Identify which cell holds the provided text, then report its [X, Y] central coordinate. 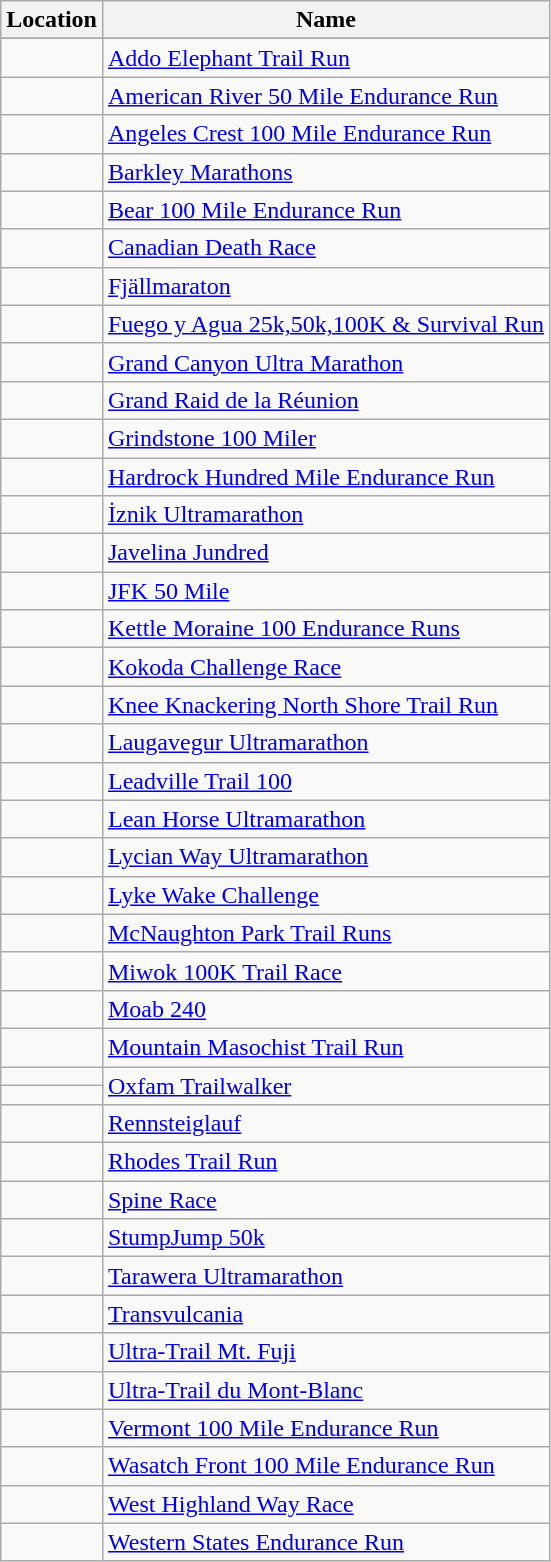
Miwok 100K Trail Race [326, 971]
Laugavegur Ultramarathon [326, 743]
McNaughton Park Trail Runs [326, 933]
Bear 100 Mile Endurance Run [326, 210]
Rennsteiglauf [326, 1124]
Grand Raid de la Réunion [326, 400]
Rhodes Trail Run [326, 1162]
Addo Elephant Trail Run [326, 58]
İznik Ultramarathon [326, 515]
Ultra-Trail Mt. Fuji [326, 1352]
Oxfam Trailwalker [326, 1085]
Tarawera Ultramarathon [326, 1276]
Transvulcania [326, 1314]
Moab 240 [326, 1009]
JFK 50 Mile [326, 591]
West Highland Way Race [326, 1504]
Mountain Masochist Trail Run [326, 1047]
Ultra-Trail du Mont-Blanc [326, 1390]
Barkley Marathons [326, 172]
Kettle Moraine 100 Endurance Runs [326, 629]
Location [52, 20]
Angeles Crest 100 Mile Endurance Run [326, 134]
Hardrock Hundred Mile Endurance Run [326, 477]
Kokoda Challenge Race [326, 667]
Wasatch Front 100 Mile Endurance Run [326, 1466]
Knee Knackering North Shore Trail Run [326, 705]
Fuego y Agua 25k,50k,100K & Survival Run [326, 324]
Lean Horse Ultramarathon [326, 819]
Vermont 100 Mile Endurance Run [326, 1428]
Leadville Trail 100 [326, 781]
Fjällmaraton [326, 286]
Grand Canyon Ultra Marathon [326, 362]
Grindstone 100 Miler [326, 438]
Lycian Way Ultramarathon [326, 857]
Lyke Wake Challenge [326, 895]
StumpJump 50k [326, 1238]
Canadian Death Race [326, 248]
Western States Endurance Run [326, 1542]
Javelina Jundred [326, 553]
American River 50 Mile Endurance Run [326, 96]
Name [326, 20]
Spine Race [326, 1200]
